Pinpoint the cell where the given text exists, returning its (X, Y) midpoint coordinate. 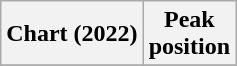
Peakposition (189, 34)
Chart (2022) (72, 34)
